Find where the given text appears and provide that cell's center as (X, Y) coordinate. 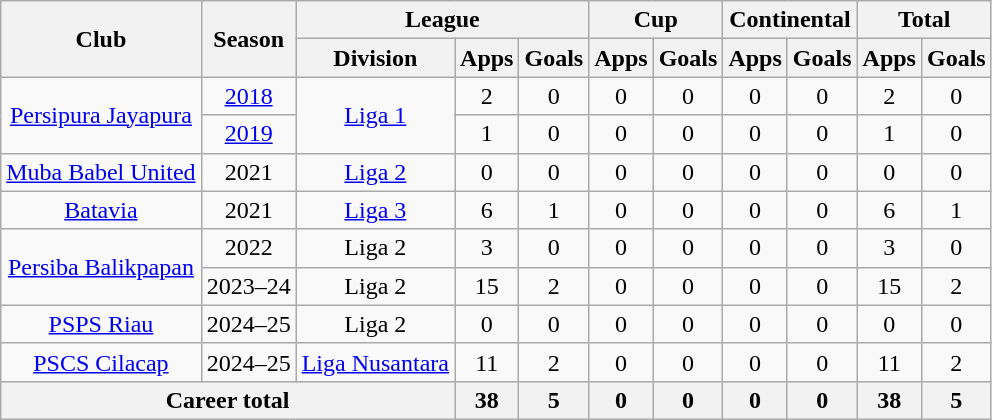
2019 (248, 134)
Season (248, 39)
Division (375, 58)
League (442, 20)
Liga Nusantara (375, 362)
Persiba Balikpapan (101, 267)
Liga 3 (375, 210)
2022 (248, 248)
Total (924, 20)
Career total (228, 400)
2023–24 (248, 286)
Persipura Jayapura (101, 115)
Club (101, 39)
Cup (656, 20)
Continental (790, 20)
Liga 1 (375, 115)
Muba Babel United (101, 172)
PSCS Cilacap (101, 362)
2018 (248, 96)
Batavia (101, 210)
PSPS Riau (101, 324)
